Detect which cell encompasses the target text, then output its (X, Y) center coordinate. 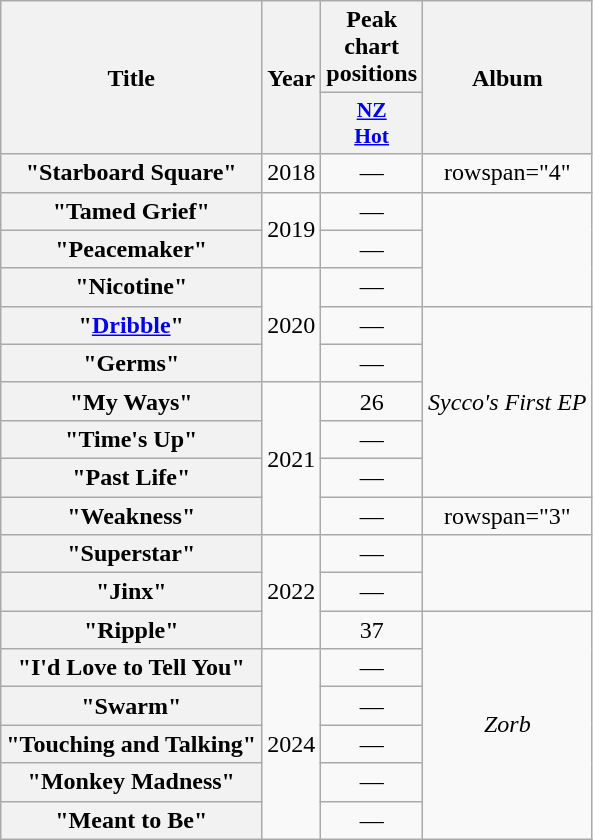
Sycco's First EP (508, 401)
rowspan="3" (508, 515)
rowspan="4" (508, 173)
2022 (292, 592)
"Swarm" (132, 706)
2019 (292, 230)
2018 (292, 173)
"Peacemaker" (132, 249)
Year (292, 78)
"My Ways" (132, 401)
Album (508, 78)
"Time's Up" (132, 439)
Peak chart positions (372, 47)
26 (372, 401)
2020 (292, 325)
"Jinx" (132, 592)
2021 (292, 458)
Zorb (508, 725)
Title (132, 78)
2024 (292, 744)
"Meant to Be" (132, 820)
"I'd Love to Tell You" (132, 668)
"Dribble" (132, 325)
"Touching and Talking" (132, 744)
"Ripple" (132, 630)
"Past Life" (132, 477)
"Tamed Grief" (132, 211)
NZHot (372, 124)
"Monkey Madness" (132, 782)
"Germs" (132, 363)
"Weakness" (132, 515)
"Starboard Square" (132, 173)
37 (372, 630)
"Nicotine" (132, 287)
"Superstar" (132, 554)
